Pinpoint the cell where the given text exists, returning its (x, y) midpoint coordinate. 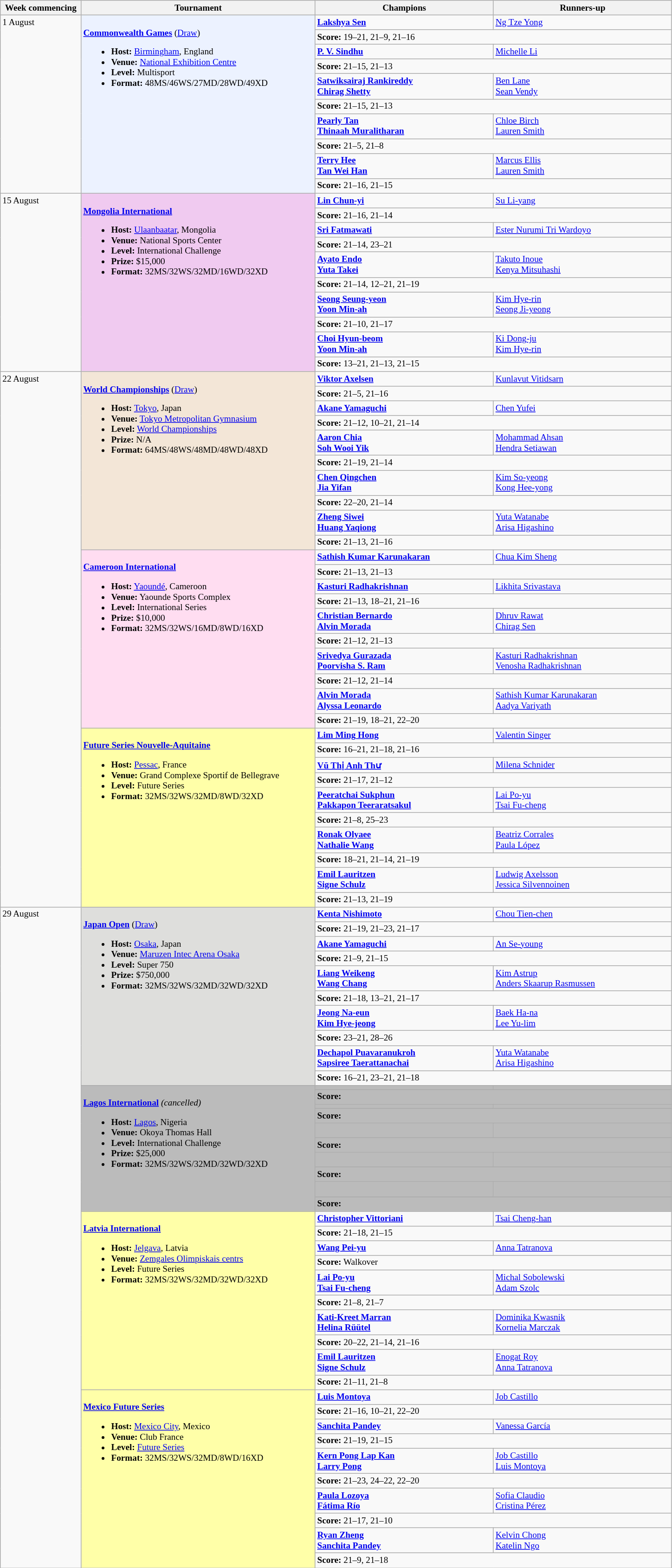
Ludwig Axelsson Jessica Silvennoinen (582, 879)
Ki Dong-ju Kim Hye-rin (582, 344)
Liang Weikeng Wang Chang (404, 978)
29 August (41, 1237)
Sanchita Pandey (404, 1426)
Ryan Zheng Sanchita Pandey (404, 1541)
Sofia Claudio Cristina Pérez (582, 1501)
Future Series Nouvelle-AquitaineHost: Pessac, FranceVenue: Grand Complexe Sportif de BellegraveLevel: Future SeriesFormat: 32MS/32WS/32MD/8WD/32XD (198, 817)
15 August (41, 282)
Mohammad Ahsan Hendra Setiawan (582, 443)
Score: 21–19, 21–23, 21–17 (493, 929)
Su Li-yang (582, 201)
Score: 20–22, 21–14, 21–16 (493, 1342)
Michelle Li (582, 52)
Terry Hee Tan Wei Han (404, 166)
Kim So-yeong Kong Hee-yong (582, 482)
World Championships (Draw)Host: Tokyo, JapanVenue: Tokyo Metropolitan GymnasiumLevel: World ChampionshipsPrize: N/AFormat: 64MS/48WS/48MD/48WD/48XD (198, 461)
Score: 21–19, 21–14 (493, 463)
Tsai Cheng-han (582, 1219)
Score: 21–14, 12–21, 21–19 (493, 285)
Champions (404, 8)
Runners-up (582, 8)
Score: 21–13, 21–19 (493, 900)
Valentin Singer (582, 735)
Cameroon InternationalHost: Yaoundé, CameroonVenue: Yaounde Sports ComplexLevel: International SeriesPrize: $10,000Format: 32MS/32WS/16MD/8WD/16XD (198, 639)
Week commencing (41, 8)
Chou Tien-chen (582, 914)
Kenta Nishimoto (404, 914)
Srivedya Gurazada Poorvisha S. Ram (404, 661)
Mexico Future SeriesHost: Mexico City, MexicoVenue: Club FranceLevel: Future SeriesFormat: 32MS/32WS/32MD/8WD/16XD (198, 1478)
Dominika Kwasnik Kornelia Marczak (582, 1322)
Score: 21–8, 25–23 (493, 820)
Score: 21–17, 21–12 (493, 780)
Score: 21–14, 23–21 (493, 245)
Score: 16–21, 21–18, 21–16 (493, 750)
Score: 21–17, 21–10 (493, 1521)
Score: 19–21, 21–9, 21–16 (493, 37)
Score: 21–9, 21–15 (493, 958)
Lim Ming Hong (404, 735)
Satwiksairaj Rankireddy Chirag Shetty (404, 86)
Dhruv Rawat Chirag Sen (582, 621)
Score: 21–19, 18–21, 22–20 (493, 721)
Choi Hyun-beom Yoon Min-ah (404, 344)
Ben Lane Sean Vendy (582, 86)
Paula Lozoya Fátima Río (404, 1501)
Chloe Birch Lauren Smith (582, 126)
Score: 21–16, 10–21, 22–20 (493, 1412)
Score: 21–13, 18–21, 21–16 (493, 601)
Score: 21–11, 21–8 (493, 1382)
Score: 21–13, 21–13 (493, 572)
Score: 21–18, 21–15 (493, 1233)
Ronak Olyaee Nathalie Wang (404, 840)
Lakshya Sen (404, 22)
Kasturi Radhakrishnan Venosha Radhakrishnan (582, 661)
Score: 21–16, 21–15 (493, 186)
Score: 21–5, 21–16 (493, 394)
Christian Bernardo Alvin Morada (404, 621)
Score: 21–23, 24–22, 22–20 (493, 1481)
Score: 21–5, 21–8 (493, 146)
Kern Pong Lap Kan Larry Pong (404, 1461)
Sri Fatmawati (404, 230)
Pearly Tan Thinaah Muralitharan (404, 126)
Score: 21–18, 13–21, 21–17 (493, 998)
Wang Pei-yu (404, 1248)
Latvia InternationalHost: Jelgava, LatviaVenue: Zemgales Olimpiskais centrsLevel: Future SeriesFormat: 32MS/32WS/32MD/32WD/32XD (198, 1301)
Chen Yufei (582, 408)
Tournament (198, 8)
Anna Tatranova (582, 1248)
Dechapol Puavaranukroh Sapsiree Taerattanachai (404, 1058)
Christopher Vittoriani (404, 1219)
Viktor Axelsen (404, 379)
Luis Montoya (404, 1397)
Alvin Morada Alyssa Leonardo (404, 701)
Job Castillo Luis Montoya (582, 1461)
Score: Walkover (493, 1262)
Commonwealth Games (Draw)Host: Birmingham, EnglandVenue: National Exhibition CentreLevel: MultisportFormat: 48MS/46WS/27MD/28WD/49XD (198, 104)
Score: 16–21, 23–21, 21–18 (493, 1078)
1 August (41, 104)
Ester Nurumi Tri Wardoyo (582, 230)
Score: 21–12, 21–13 (493, 641)
Score: 21–8, 21–7 (493, 1302)
Zheng Siwei Huang Yaqiong (404, 522)
Kim Astrup Anders Skaarup Rasmussen (582, 978)
Vũ Thị Anh Thư (404, 765)
Score: 21–12, 10–21, 21–14 (493, 423)
Beatriz Corrales Paula López (582, 840)
Ng Tze Yong (582, 22)
Aaron Chia Soh Wooi Yik (404, 443)
Takuto Inoue Kenya Mitsuhashi (582, 265)
Score: 21–13, 21–16 (493, 542)
Score: 21–16, 21–14 (493, 215)
Score: 21–19, 21–15 (493, 1441)
Job Castillo (582, 1397)
Lin Chun-yi (404, 201)
Sathish Kumar Karunakaran Aadya Variyath (582, 701)
Score: 21–10, 21–17 (493, 325)
Ayato Endo Yuta Takei (404, 265)
Score: 21–12, 21–14 (493, 681)
Sathish Kumar Karunakaran (404, 557)
22 August (41, 639)
Score: 22–20, 21–14 (493, 502)
Marcus Ellis Lauren Smith (582, 166)
An Se-young (582, 943)
Kelvin Chong Katelin Ngo (582, 1541)
Score: 13–21, 21–13, 21–15 (493, 364)
Chua Kim Sheng (582, 557)
Vanessa García (582, 1426)
Michal Sobolewski Adam Szolc (582, 1282)
Enogat Roy Anna Tatranova (582, 1362)
Baek Ha-na Lee Yu-lim (582, 1018)
Japan Open (Draw)Host: Osaka, JapanVenue: Maruzen Intec Arena OsakaLevel: Super 750Prize: $750,000Format: 32MS/32WS/32MD/32WD/32XD (198, 996)
Likhita Srivastava (582, 586)
Kim Hye-rin Seong Ji-yeong (582, 304)
Kunlavut Vitidsarn (582, 379)
Kasturi Radhakrishnan (404, 586)
Score: 18–21, 21–14, 21–19 (493, 860)
Peeratchai Sukphun Pakkapon Teeraratsakul (404, 800)
P. V. Sindhu (404, 52)
Milena Schnider (582, 765)
Chen Qingchen Jia Yifan (404, 482)
Kati-Kreet Marran Helina Rüütel (404, 1322)
Seong Seung-yeon Yoon Min-ah (404, 304)
Jeong Na-eun Kim Hye-jeong (404, 1018)
Score: 23–21, 28–26 (493, 1038)
Score: 21–9, 21–18 (493, 1561)
